Search for the cell housing the specified text and yield its [x, y] center coordinate. 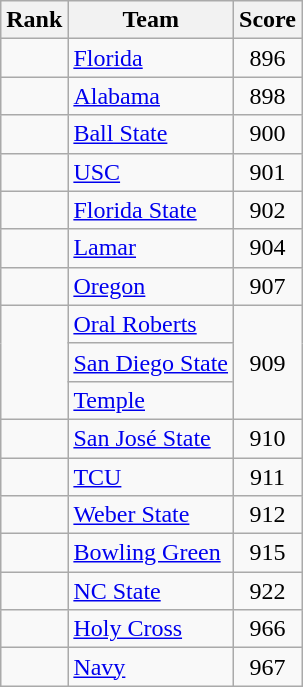
909 [268, 362]
907 [268, 286]
Temple [151, 400]
Score [268, 20]
904 [268, 248]
Holy Cross [151, 629]
915 [268, 553]
Weber State [151, 515]
USC [151, 172]
902 [268, 210]
Oregon [151, 286]
912 [268, 515]
TCU [151, 477]
Ball State [151, 134]
922 [268, 591]
Navy [151, 667]
Bowling Green [151, 553]
San Diego State [151, 362]
Lamar [151, 248]
Florida State [151, 210]
896 [268, 58]
911 [268, 477]
900 [268, 134]
Oral Roberts [151, 324]
NC State [151, 591]
Team [151, 20]
San José State [151, 438]
967 [268, 667]
898 [268, 96]
Alabama [151, 96]
966 [268, 629]
901 [268, 172]
Florida [151, 58]
910 [268, 438]
Rank [34, 20]
